Extract the [x, y] coordinate from the center of the cell holding the provided text.  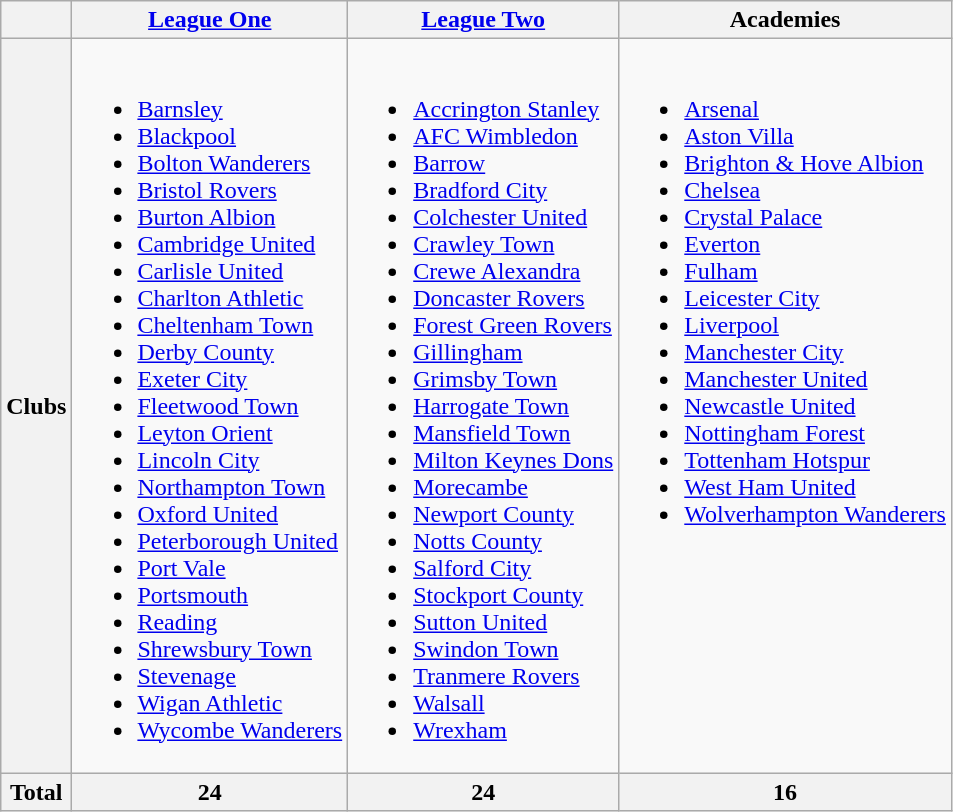
League Two [484, 20]
16 [786, 792]
League One [210, 20]
Academies [786, 20]
Clubs [36, 406]
Total [36, 792]
